For the text-containing cell, return its midpoint in (x, y) coordinate format. 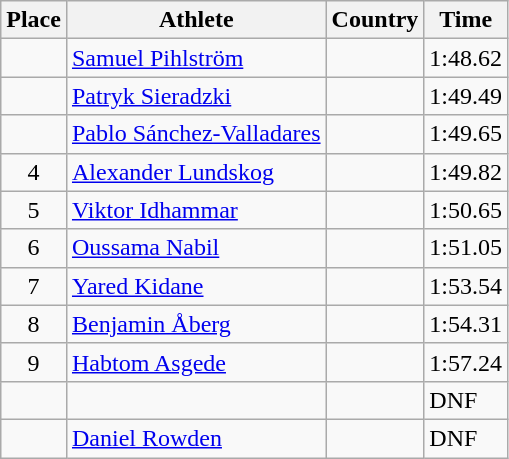
7 (34, 286)
1:54.31 (466, 324)
Time (466, 20)
Samuel Pihlström (196, 58)
1:48.62 (466, 58)
Yared Kidane (196, 286)
4 (34, 172)
Oussama Nabil (196, 248)
Daniel Rowden (196, 438)
1:49.49 (466, 96)
Habtom Asgede (196, 362)
Viktor Idhammar (196, 210)
1:53.54 (466, 286)
Athlete (196, 20)
Alexander Lundskog (196, 172)
9 (34, 362)
8 (34, 324)
Patryk Sieradzki (196, 96)
1:50.65 (466, 210)
Place (34, 20)
5 (34, 210)
1:49.65 (466, 134)
1:51.05 (466, 248)
Pablo Sánchez-Valladares (196, 134)
Country (375, 20)
1:57.24 (466, 362)
1:49.82 (466, 172)
6 (34, 248)
Benjamin Åberg (196, 324)
